Identify which cell holds the provided text, then report its (x, y) central coordinate. 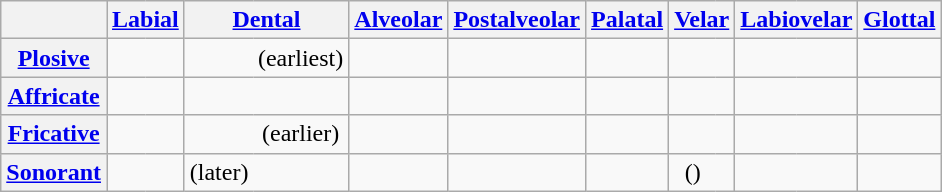
Fricative (54, 134)
Affricate (54, 96)
Dental (266, 20)
(earliest) (301, 58)
(later) (218, 172)
Palatal (628, 20)
Postalveolar (517, 20)
Velar (702, 20)
(earlier) (301, 134)
Plosive (54, 58)
Sonorant (54, 172)
Labial (145, 20)
() (693, 172)
Glottal (900, 20)
Alveolar (398, 20)
Labiovelar (796, 20)
